Pinpoint the cell where the given text exists, returning its [X, Y] midpoint coordinate. 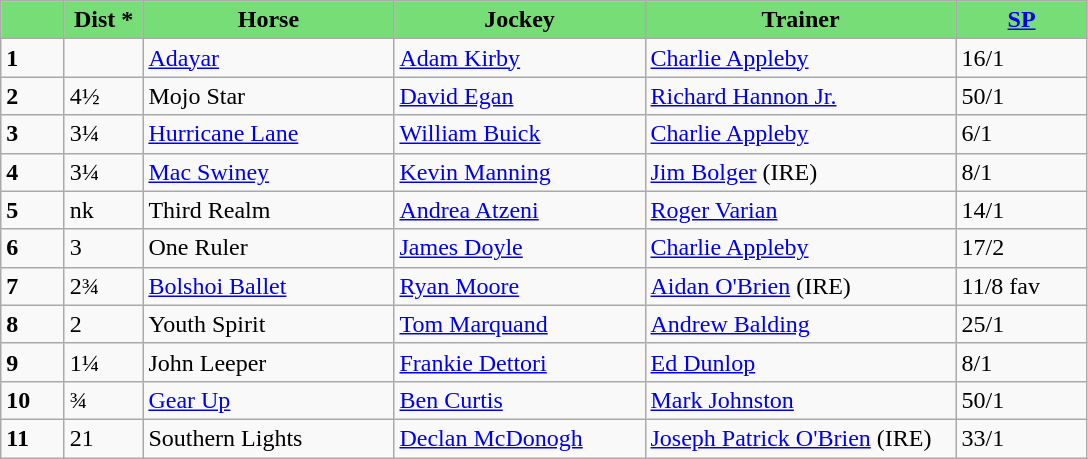
11/8 fav [1022, 286]
Aidan O'Brien (IRE) [800, 286]
Mark Johnston [800, 400]
John Leeper [268, 362]
Youth Spirit [268, 324]
¾ [104, 400]
Bolshoi Ballet [268, 286]
Jim Bolger (IRE) [800, 172]
17/2 [1022, 248]
4 [33, 172]
Andrea Atzeni [520, 210]
SP [1022, 20]
nk [104, 210]
5 [33, 210]
Tom Marquand [520, 324]
1 [33, 58]
2¾ [104, 286]
Mojo Star [268, 96]
Dist * [104, 20]
Frankie Dettori [520, 362]
Adam Kirby [520, 58]
10 [33, 400]
7 [33, 286]
Ed Dunlop [800, 362]
Third Realm [268, 210]
6/1 [1022, 134]
8 [33, 324]
11 [33, 438]
9 [33, 362]
Hurricane Lane [268, 134]
Gear Up [268, 400]
Roger Varian [800, 210]
Mac Swiney [268, 172]
Andrew Balding [800, 324]
Horse [268, 20]
Richard Hannon Jr. [800, 96]
25/1 [1022, 324]
Jockey [520, 20]
1¼ [104, 362]
James Doyle [520, 248]
4½ [104, 96]
6 [33, 248]
14/1 [1022, 210]
Adayar [268, 58]
William Buick [520, 134]
16/1 [1022, 58]
Declan McDonogh [520, 438]
Ben Curtis [520, 400]
Ryan Moore [520, 286]
Kevin Manning [520, 172]
Southern Lights [268, 438]
Joseph Patrick O'Brien (IRE) [800, 438]
David Egan [520, 96]
One Ruler [268, 248]
33/1 [1022, 438]
21 [104, 438]
Trainer [800, 20]
